Provide the [x, y] coordinate of the cell's center where the given text is located.  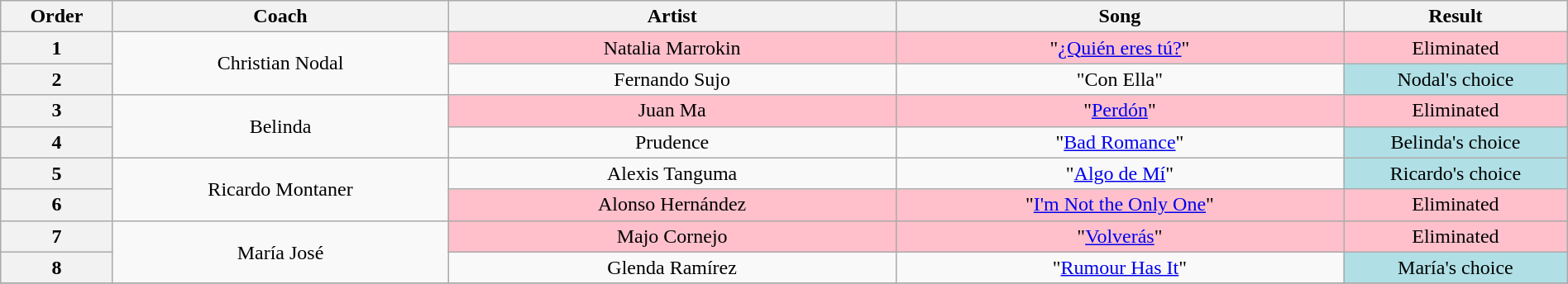
7 [56, 236]
Coach [280, 17]
"Rumour Has It" [1120, 267]
Artist [672, 17]
Fernando Sujo [672, 79]
Belinda [280, 126]
2 [56, 79]
Nodal's choice [1456, 79]
María José [280, 252]
Majo Cornejo [672, 236]
Alonso Hernández [672, 205]
"I'm Not the Only One" [1120, 205]
Christian Nodal [280, 64]
Glenda Ramírez [672, 267]
Ricardo Montaner [280, 189]
Ricardo's choice [1456, 173]
5 [56, 173]
"Bad Romance" [1120, 142]
Prudence [672, 142]
Belinda's choice [1456, 142]
1 [56, 48]
"Algo de Mí" [1120, 173]
Result [1456, 17]
"¿Quién eres tú?" [1120, 48]
"Volverás" [1120, 236]
3 [56, 111]
María's choice [1456, 267]
Juan Ma [672, 111]
Alexis Tanguma [672, 173]
Natalia Marrokin [672, 48]
8 [56, 267]
Song [1120, 17]
6 [56, 205]
Order [56, 17]
"Con Ella" [1120, 79]
4 [56, 142]
"Perdón" [1120, 111]
